Search for the cell housing the specified text and yield its [X, Y] center coordinate. 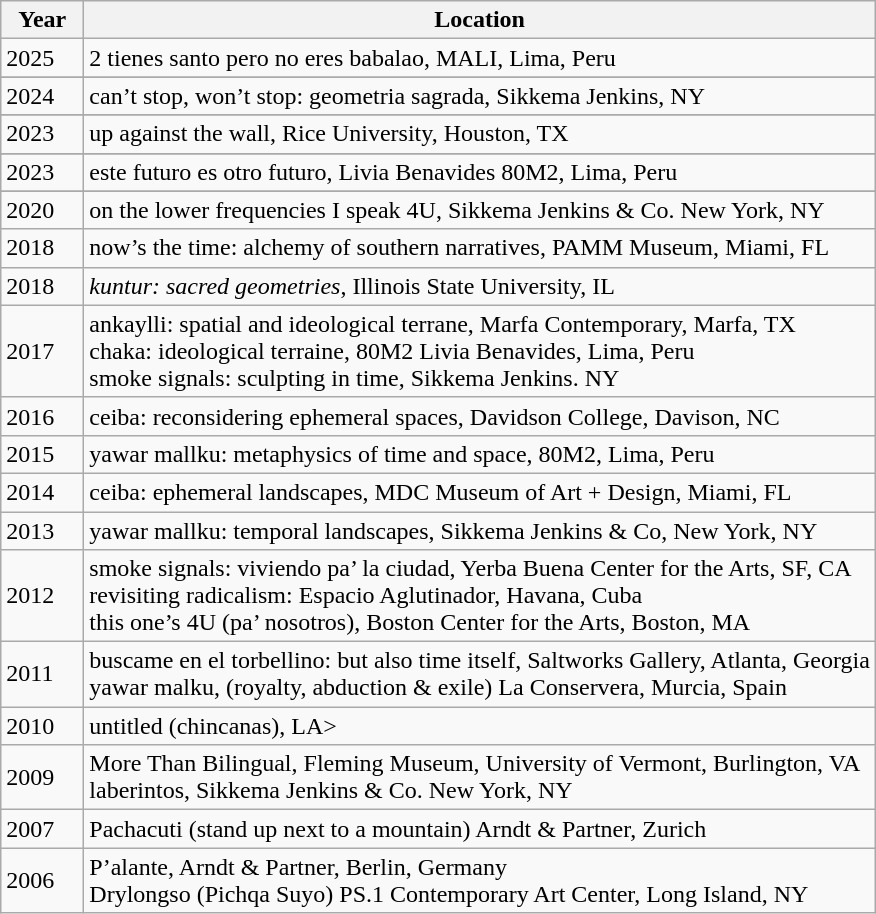
ceiba: reconsidering ephemeral spaces, Davidson College, Davison, NC [480, 416]
yawar mallku: metaphysics of time and space, 80M2, Lima, Peru [480, 454]
can’t stop, won’t stop: geometria sagrada, Sikkema Jenkins, NY [480, 96]
2017 [42, 351]
P’alante, Arndt & Partner, Berlin, GermanyDrylongso (Pichqa Suyo) PS.1 Contemporary Art Center, Long Island, NY [480, 880]
kuntur: sacred geometries, Illinois State University, IL [480, 286]
yawar mallku: temporal landscapes, Sikkema Jenkins & Co, New York, NY [480, 531]
up against the wall, Rice University, Houston, TX [480, 134]
2020 [42, 210]
More Than Bilingual, Fleming Museum, University of Vermont, Burlington, VAlaberintos, Sikkema Jenkins & Co. New York, NY [480, 778]
2012 [42, 596]
2014 [42, 492]
2010 [42, 726]
2011 [42, 674]
este futuro es otro futuro, Livia Benavides 80M2, Lima, Peru [480, 172]
2015 [42, 454]
2009 [42, 778]
Location [480, 20]
2006 [42, 880]
Year [42, 20]
2007 [42, 829]
on the lower frequencies I speak 4U, Sikkema Jenkins & Co. New York, NY [480, 210]
2016 [42, 416]
2024 [42, 96]
Pachacuti (stand up next to a mountain) Arndt & Partner, Zurich [480, 829]
now’s the time: alchemy of southern narratives, PAMM Museum, Miami, FL [480, 248]
ceiba: ephemeral landscapes, MDC Museum of Art + Design, Miami, FL [480, 492]
2013 [42, 531]
2 tienes santo pero no eres babalao, MALI, Lima, Peru [480, 58]
untitled (chincanas), LA> [480, 726]
2025 [42, 58]
